Detect which cell encompasses the target text, then output its [X, Y] center coordinate. 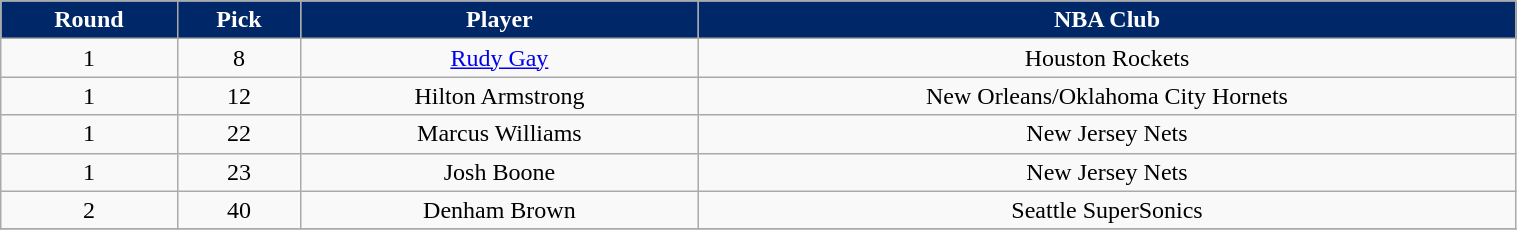
Pick [239, 20]
2 [89, 210]
22 [239, 134]
8 [239, 58]
Seattle SuperSonics [1107, 210]
Marcus Williams [500, 134]
Denham Brown [500, 210]
Round [89, 20]
12 [239, 96]
Hilton Armstrong [500, 96]
Rudy Gay [500, 58]
NBA Club [1107, 20]
Josh Boone [500, 172]
Player [500, 20]
40 [239, 210]
23 [239, 172]
Houston Rockets [1107, 58]
New Orleans/Oklahoma City Hornets [1107, 96]
